Extract the [x, y] coordinate from the center of the cell holding the provided text.  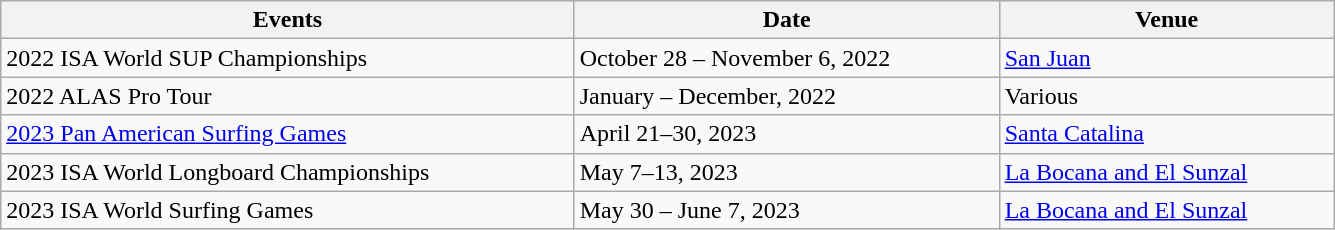
Various [1166, 96]
Events [288, 20]
January – December, 2022 [786, 96]
2023 ISA World Surfing Games [288, 210]
May 7–13, 2023 [786, 172]
October 28 – November 6, 2022 [786, 58]
Venue [1166, 20]
San Juan [1166, 58]
Date [786, 20]
2023 ISA World Longboard Championships [288, 172]
2022 ALAS Pro Tour [288, 96]
2023 Pan American Surfing Games [288, 134]
2022 ISA World SUP Championships [288, 58]
April 21–30, 2023 [786, 134]
Santa Catalina [1166, 134]
May 30 – June 7, 2023 [786, 210]
